Provide the (X, Y) coordinate of the cell's center where the given text is located.  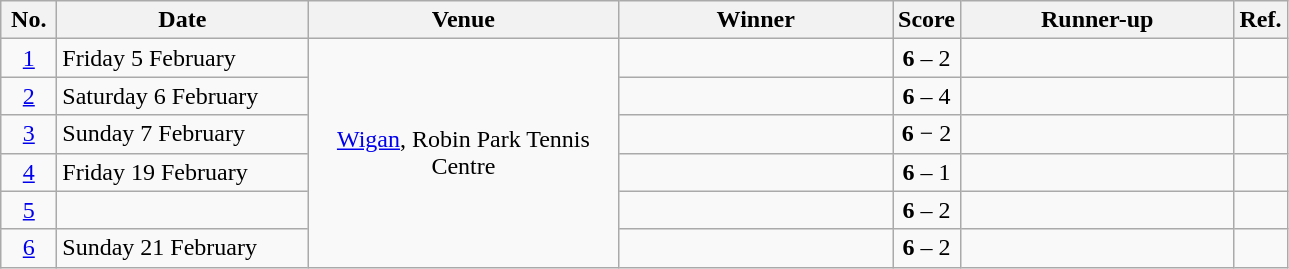
6 (29, 248)
Winner (756, 20)
5 (29, 210)
1 (29, 58)
Score (926, 20)
Runner-up (1097, 20)
2 (29, 96)
4 (29, 172)
Venue (464, 20)
6 – 4 (926, 96)
Sunday 21 February (182, 248)
3 (29, 134)
Friday 5 February (182, 58)
Date (182, 20)
No. (29, 20)
6 – 1 (926, 172)
Friday 19 February (182, 172)
6 − 2 (926, 134)
Ref. (1260, 20)
Wigan, Robin Park Tennis Centre (464, 153)
Saturday 6 February (182, 96)
Sunday 7 February (182, 134)
